Provide the (x, y) coordinate of the cell's center where the given text is located.  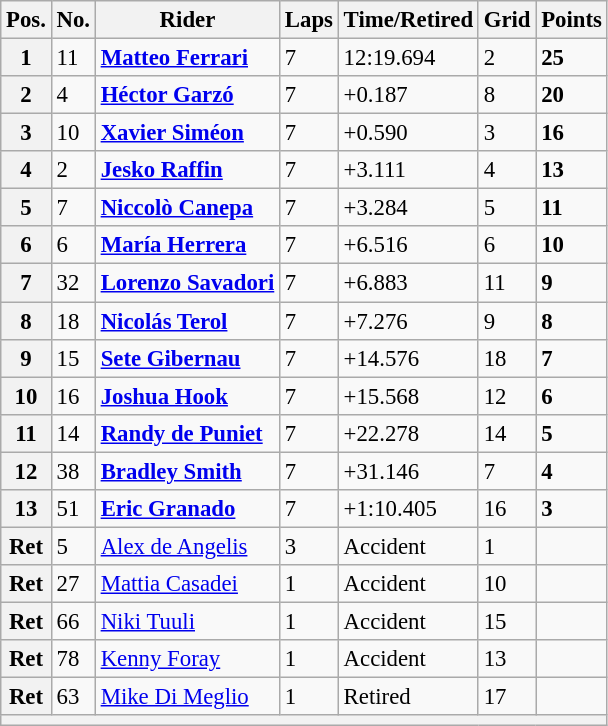
17 (506, 697)
+3.111 (408, 170)
Xavier Siméon (187, 133)
Pos. (26, 20)
Bradley Smith (187, 471)
+1:10.405 (408, 509)
12:19.694 (408, 58)
No. (73, 20)
Retired (408, 697)
Alex de Angelis (187, 546)
Mattia Casadei (187, 584)
+15.568 (408, 396)
+6.516 (408, 245)
27 (73, 584)
Niccolò Canepa (187, 208)
Nicolás Terol (187, 321)
Jesko Raffin (187, 170)
María Herrera (187, 245)
Rider (187, 20)
Points (572, 20)
+7.276 (408, 321)
51 (73, 509)
+22.278 (408, 433)
Grid (506, 20)
Niki Tuuli (187, 621)
Randy de Puniet (187, 433)
32 (73, 283)
+14.576 (408, 358)
Time/Retired (408, 20)
Matteo Ferrari (187, 58)
38 (73, 471)
Héctor Garzó (187, 95)
+0.187 (408, 95)
78 (73, 659)
Joshua Hook (187, 396)
Laps (310, 20)
+6.883 (408, 283)
Kenny Foray (187, 659)
Eric Granado (187, 509)
Sete Gibernau (187, 358)
+3.284 (408, 208)
66 (73, 621)
Lorenzo Savadori (187, 283)
63 (73, 697)
+0.590 (408, 133)
20 (572, 95)
25 (572, 58)
+31.146 (408, 471)
Mike Di Meglio (187, 697)
